Return the [X, Y] coordinate for the center point of the cell that contains the specified text.  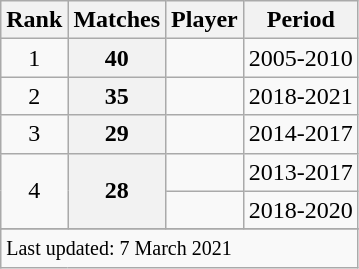
2 [34, 96]
Last updated: 7 March 2021 [180, 248]
Rank [34, 20]
40 [117, 58]
Player [205, 20]
2018-2020 [300, 210]
29 [117, 134]
Matches [117, 20]
1 [34, 58]
2005-2010 [300, 58]
Period [300, 20]
2018-2021 [300, 96]
28 [117, 191]
4 [34, 191]
35 [117, 96]
2014-2017 [300, 134]
2013-2017 [300, 172]
3 [34, 134]
